Provide the (x, y) coordinate of the cell's center where the given text is located.  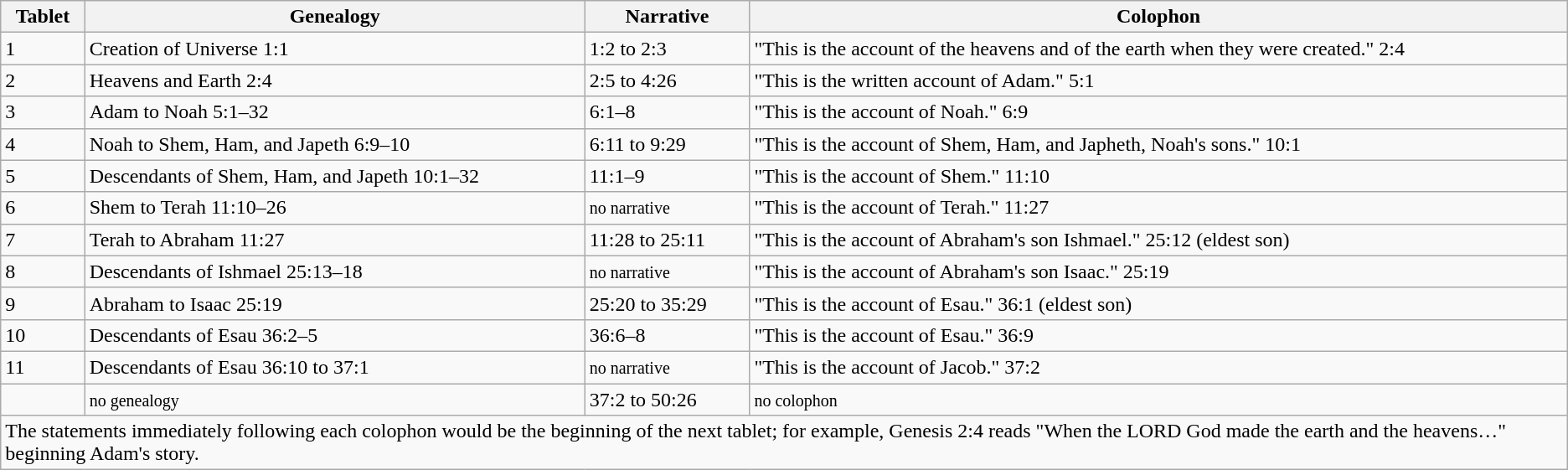
1 (43, 49)
"This is the account of Shem." 11:10 (1158, 176)
Noah to Shem, Ham, and Japeth 6:9–10 (335, 144)
no colophon (1158, 400)
10 (43, 335)
"This is the written account of Adam." 5:1 (1158, 80)
11 (43, 367)
8 (43, 271)
"This is the account of Esau." 36:9 (1158, 335)
"This is the account of Abraham's son Ishmael." 25:12 (eldest son) (1158, 240)
Genealogy (335, 17)
1:2 to 2:3 (667, 49)
"This is the account of Esau." 36:1 (eldest son) (1158, 303)
"This is the account of the heavens and of the earth when they were created." 2:4 (1158, 49)
"This is the account of Jacob." 37:2 (1158, 367)
11:28 to 25:11 (667, 240)
no genealogy (335, 400)
Narrative (667, 17)
6:11 to 9:29 (667, 144)
2 (43, 80)
4 (43, 144)
"This is the account of Abraham's son Isaac." 25:19 (1158, 271)
"This is the account of Shem, Ham, and Japheth, Noah's sons." 10:1 (1158, 144)
Descendants of Ishmael 25:13–18 (335, 271)
25:20 to 35:29 (667, 303)
3 (43, 112)
5 (43, 176)
Terah to Abraham 11:27 (335, 240)
Tablet (43, 17)
Descendants of Esau 36:10 to 37:1 (335, 367)
9 (43, 303)
37:2 to 50:26 (667, 400)
2:5 to 4:26 (667, 80)
11:1–9 (667, 176)
Adam to Noah 5:1–32 (335, 112)
"This is the account of Terah." 11:27 (1158, 208)
Shem to Terah 11:10–26 (335, 208)
Descendants of Shem, Ham, and Japeth 10:1–32 (335, 176)
Heavens and Earth 2:4 (335, 80)
"This is the account of Noah." 6:9 (1158, 112)
Creation of Universe 1:1 (335, 49)
36:6–8 (667, 335)
6:1–8 (667, 112)
Abraham to Isaac 25:19 (335, 303)
6 (43, 208)
7 (43, 240)
Descendants of Esau 36:2–5 (335, 335)
Colophon (1158, 17)
